Pinpoint the cell where the given text exists, returning its (x, y) midpoint coordinate. 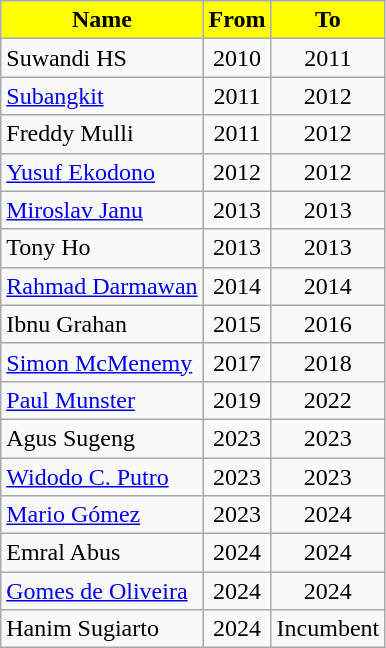
2017 (237, 362)
Name (102, 20)
Yusuf Ekodono (102, 172)
Mario Gómez (102, 515)
Rahmad Darmawan (102, 286)
Paul Munster (102, 400)
To (328, 20)
Agus Sugeng (102, 438)
Tony Ho (102, 248)
Gomes de Oliveira (102, 591)
Simon McMenemy (102, 362)
Freddy Mulli (102, 134)
2019 (237, 400)
From (237, 20)
Widodo C. Putro (102, 477)
Ibnu Grahan (102, 324)
2022 (328, 400)
Suwandi HS (102, 58)
2010 (237, 58)
2018 (328, 362)
Emral Abus (102, 553)
Incumbent (328, 629)
2016 (328, 324)
2015 (237, 324)
Subangkit (102, 96)
Hanim Sugiarto (102, 629)
Miroslav Janu (102, 210)
